Search for the cell housing the specified text and yield its (x, y) center coordinate. 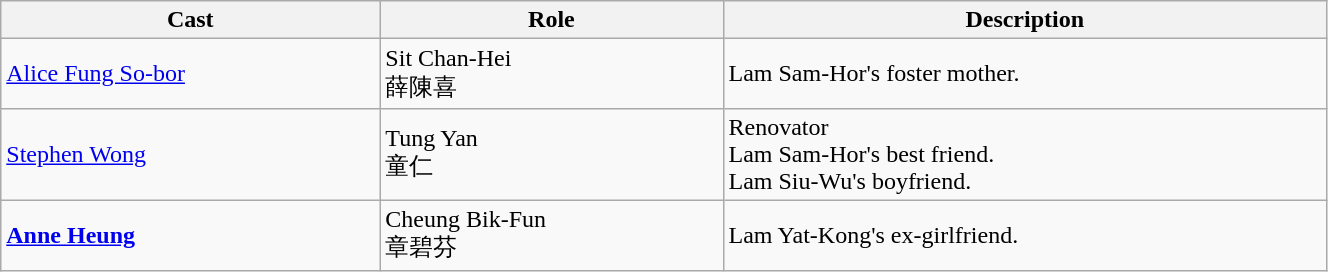
Description (1024, 20)
Lam Yat-Kong's ex-girlfriend. (1024, 235)
Tung Yan 童仁 (552, 154)
Anne Heung (190, 235)
Alice Fung So-bor (190, 74)
Renovator Lam Sam-Hor's best friend. Lam Siu-Wu's boyfriend. (1024, 154)
Cheung Bik-Fun 章碧芬 (552, 235)
Stephen Wong (190, 154)
Sit Chan-Hei 薛陳喜 (552, 74)
Cast (190, 20)
Role (552, 20)
Lam Sam-Hor's foster mother. (1024, 74)
